Pinpoint the cell where the given text exists, returning its [X, Y] midpoint coordinate. 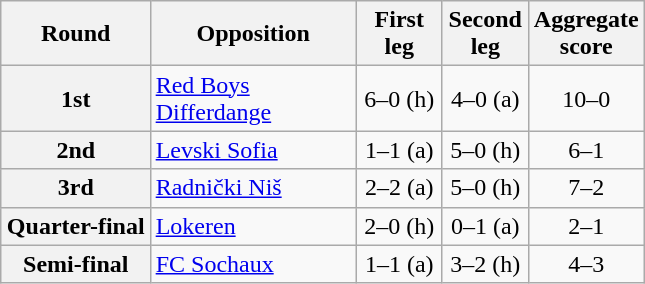
Second leg [485, 34]
6–0 (h) [399, 98]
7–2 [586, 188]
Red Boys Differdange [253, 98]
4–3 [586, 264]
1st [76, 98]
Opposition [253, 34]
3rd [76, 188]
4–0 (a) [485, 98]
10–0 [586, 98]
Radnički Niš [253, 188]
2–2 (a) [399, 188]
FC Sochaux [253, 264]
3–2 (h) [485, 264]
Levski Sofia [253, 150]
0–1 (a) [485, 226]
Lokeren [253, 226]
2–1 [586, 226]
2–0 (h) [399, 226]
First leg [399, 34]
2nd [76, 150]
Semi-final [76, 264]
Quarter-final [76, 226]
Aggregate score [586, 34]
Round [76, 34]
6–1 [586, 150]
